Output the (X, Y) coordinate of the center of the cell containing the given text.  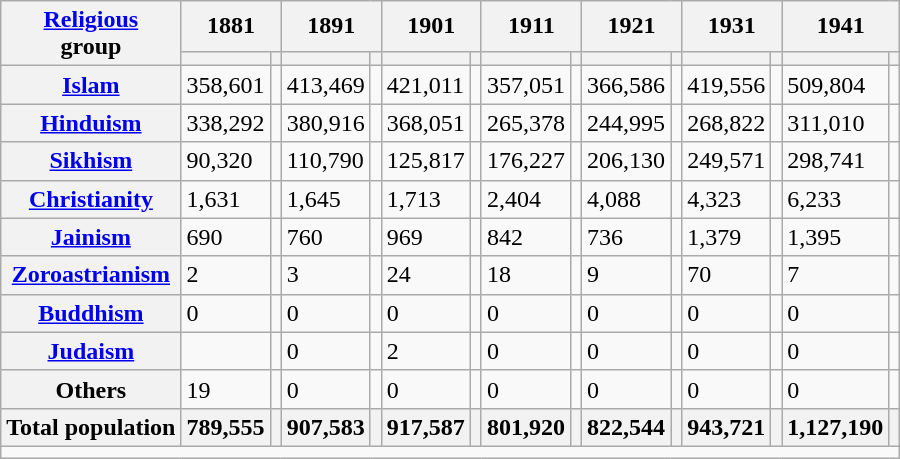
421,011 (426, 85)
249,571 (726, 161)
110,790 (326, 161)
244,995 (626, 123)
4,088 (626, 199)
380,916 (326, 123)
1931 (732, 26)
917,587 (426, 427)
943,721 (726, 427)
842 (526, 237)
24 (426, 275)
Christianity (91, 199)
1,645 (326, 199)
1,713 (426, 199)
801,920 (526, 427)
298,741 (836, 161)
Islam (91, 85)
Total population (91, 427)
366,586 (626, 85)
Judaism (91, 351)
125,817 (426, 161)
822,544 (626, 427)
357,051 (526, 85)
Jainism (91, 237)
176,227 (526, 161)
1881 (231, 26)
358,601 (226, 85)
338,292 (226, 123)
760 (326, 237)
6,233 (836, 199)
206,130 (626, 161)
789,555 (226, 427)
Sikhism (91, 161)
19 (226, 389)
311,010 (836, 123)
3 (326, 275)
1911 (531, 26)
Others (91, 389)
7 (836, 275)
907,583 (326, 427)
509,804 (836, 85)
2,404 (526, 199)
368,051 (426, 123)
1,631 (226, 199)
1891 (331, 26)
18 (526, 275)
Hinduism (91, 123)
736 (626, 237)
1,395 (836, 237)
1,127,190 (836, 427)
413,469 (326, 85)
Zoroastrianism (91, 275)
90,320 (226, 161)
969 (426, 237)
1901 (431, 26)
690 (226, 237)
268,822 (726, 123)
265,378 (526, 123)
Buddhism (91, 313)
70 (726, 275)
1,379 (726, 237)
1941 (841, 26)
9 (626, 275)
419,556 (726, 85)
Religiousgroup (91, 34)
4,323 (726, 199)
1921 (632, 26)
